Detect which cell encompasses the target text, then output its [x, y] center coordinate. 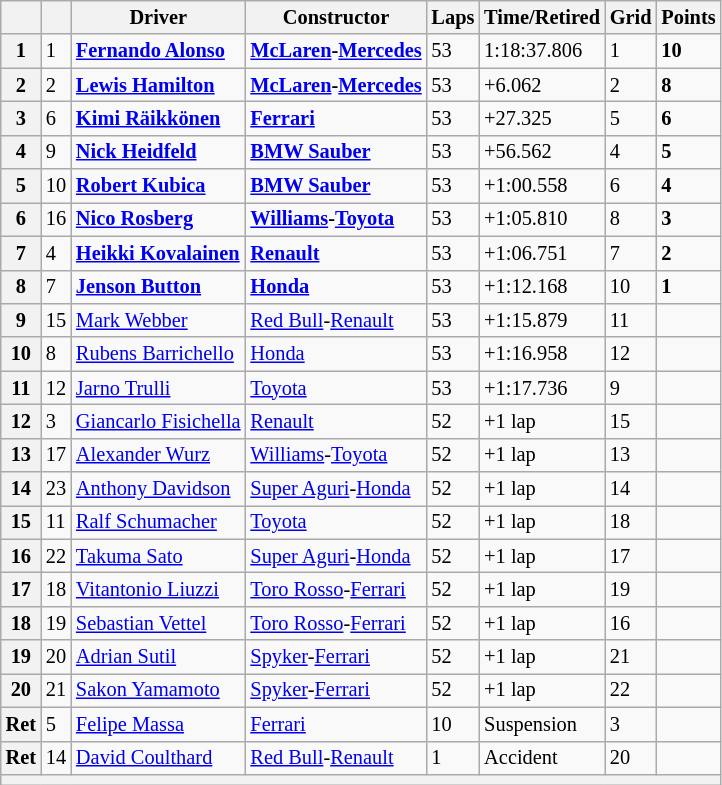
+1:16.958 [542, 354]
Heikki Kovalainen [158, 253]
+1:05.810 [542, 219]
+27.325 [542, 118]
+56.562 [542, 152]
Jarno Trulli [158, 388]
Lewis Hamilton [158, 85]
Adrian Sutil [158, 657]
Rubens Barrichello [158, 354]
+6.062 [542, 85]
Nick Heidfeld [158, 152]
Alexander Wurz [158, 455]
Robert Kubica [158, 186]
Sakon Yamamoto [158, 690]
1:18:37.806 [542, 51]
+1:06.751 [542, 253]
Ralf Schumacher [158, 522]
Fernando Alonso [158, 51]
Suspension [542, 724]
Laps [454, 17]
Felipe Massa [158, 724]
David Coulthard [158, 758]
Points [688, 17]
Nico Rosberg [158, 219]
+1:17.736 [542, 388]
Vitantonio Liuzzi [158, 589]
Accident [542, 758]
23 [56, 489]
+1:12.168 [542, 287]
Anthony Davidson [158, 489]
Kimi Räikkönen [158, 118]
+1:00.558 [542, 186]
Grid [631, 17]
Sebastian Vettel [158, 623]
Time/Retired [542, 17]
Driver [158, 17]
Mark Webber [158, 320]
Takuma Sato [158, 556]
Constructor [336, 17]
+1:15.879 [542, 320]
Jenson Button [158, 287]
Giancarlo Fisichella [158, 421]
